Locate the cell with the specified text and output its (X, Y) center coordinate. 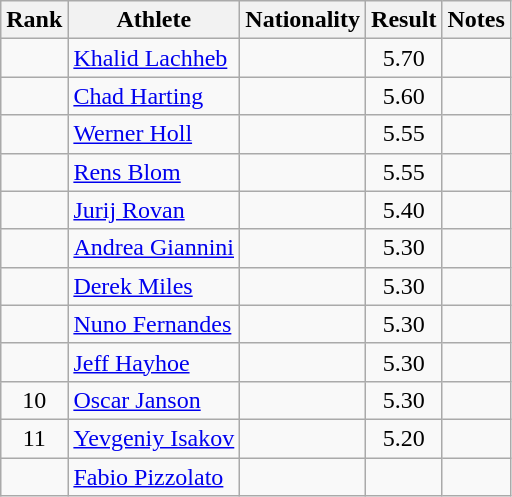
Yevgeniy Isakov (154, 438)
5.20 (404, 438)
5.70 (404, 58)
Athlete (154, 20)
10 (34, 400)
Khalid Lachheb (154, 58)
Werner Holl (154, 134)
Nationality (303, 20)
Result (404, 20)
5.40 (404, 210)
Andrea Giannini (154, 248)
Oscar Janson (154, 400)
Rank (34, 20)
5.60 (404, 96)
Nuno Fernandes (154, 324)
Jeff Hayhoe (154, 362)
Derek Miles (154, 286)
11 (34, 438)
Rens Blom (154, 172)
Jurij Rovan (154, 210)
Fabio Pizzolato (154, 477)
Notes (476, 20)
Chad Harting (154, 96)
